For the text-containing cell, return its midpoint in [x, y] coordinate format. 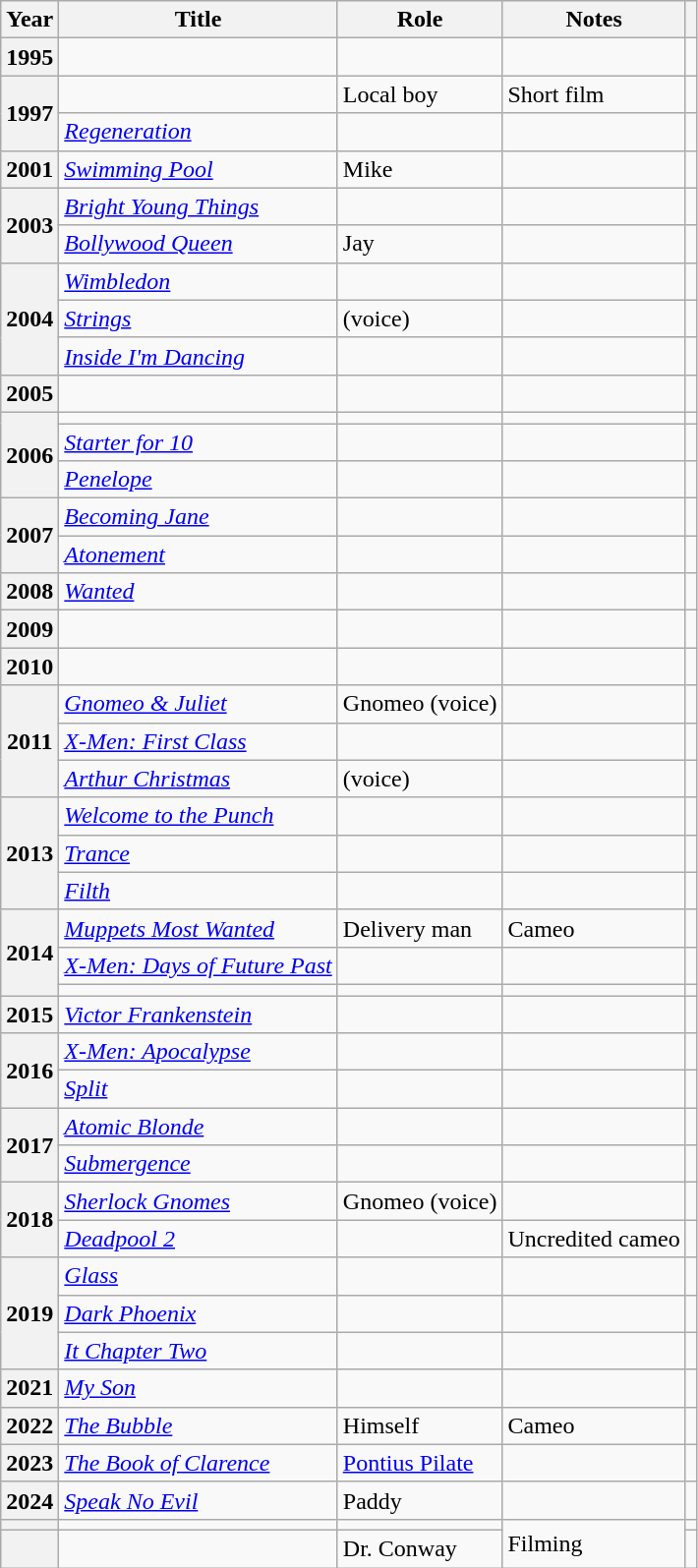
2008 [29, 592]
2001 [29, 169]
Regeneration [199, 132]
2009 [29, 629]
Submergence [199, 1164]
2023 [29, 1463]
Victor Frankenstein [199, 1014]
Penelope [199, 480]
Notes [594, 20]
The Book of Clarence [199, 1463]
1995 [29, 57]
2005 [29, 393]
2003 [29, 225]
2006 [29, 454]
Welcome to the Punch [199, 816]
Becoming Jane [199, 517]
My Son [199, 1388]
Starter for 10 [199, 441]
Dr. Conway [420, 1548]
2014 [29, 952]
Wimbledon [199, 281]
Role [420, 20]
2010 [29, 667]
Speak No Evil [199, 1500]
2017 [29, 1145]
It Chapter Two [199, 1351]
Bollywood Queen [199, 244]
Atomic Blonde [199, 1127]
Deadpool 2 [199, 1239]
Wanted [199, 592]
Filming [594, 1543]
Glass [199, 1276]
Uncredited cameo [594, 1239]
Arthur Christmas [199, 779]
2021 [29, 1388]
Delivery man [420, 928]
2016 [29, 1071]
2011 [29, 741]
Title [199, 20]
Atonement [199, 554]
2007 [29, 536]
2015 [29, 1014]
Short film [594, 94]
2013 [29, 853]
Gnomeo & Juliet [199, 704]
Swimming Pool [199, 169]
Bright Young Things [199, 206]
Trance [199, 853]
Dark Phoenix [199, 1313]
Mike [420, 169]
Paddy [420, 1500]
Year [29, 20]
1997 [29, 113]
Pontius Pilate [420, 1463]
Filth [199, 891]
Himself [420, 1425]
2019 [29, 1313]
Sherlock Gnomes [199, 1201]
2018 [29, 1220]
Inside I'm Dancing [199, 356]
2024 [29, 1500]
2022 [29, 1425]
Local boy [420, 94]
Jay [420, 244]
X-Men: Days of Future Past [199, 965]
Strings [199, 319]
The Bubble [199, 1425]
X-Men: First Class [199, 741]
X-Men: Apocalypse [199, 1052]
Split [199, 1089]
Muppets Most Wanted [199, 928]
2004 [29, 319]
